Locate the cell with the specified text and output its (x, y) center coordinate. 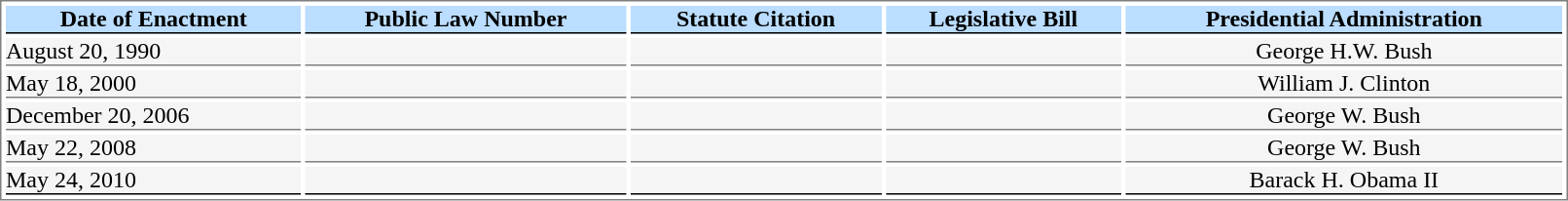
Legislative Bill (1003, 20)
Barack H. Obama II (1344, 181)
May 18, 2000 (154, 84)
May 24, 2010 (154, 181)
May 22, 2008 (154, 148)
December 20, 2006 (154, 116)
George H.W. Bush (1344, 52)
Statute Citation (755, 20)
Date of Enactment (154, 20)
Public Law Number (465, 20)
Presidential Administration (1344, 20)
August 20, 1990 (154, 52)
William J. Clinton (1344, 84)
